Find where the given text appears and provide that cell's center as [x, y] coordinate. 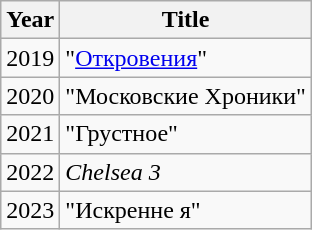
Title [186, 20]
"Московские Хроники" [186, 96]
2023 [30, 210]
Year [30, 20]
2021 [30, 134]
"Грустное" [186, 134]
2022 [30, 172]
"Искренне я" [186, 210]
2020 [30, 96]
2019 [30, 58]
"Откровения" [186, 58]
Chelsea 3 [186, 172]
